Scan for the cell matching the given text and deliver its (x, y) coordinate at center. 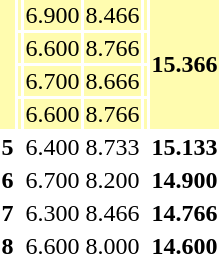
14.900 (184, 180)
6.900 (52, 15)
6.400 (52, 147)
6 (8, 180)
14.766 (184, 213)
15.366 (184, 64)
7 (8, 213)
8.733 (112, 147)
5 (8, 147)
15.133 (184, 147)
6.300 (52, 213)
8.200 (112, 180)
8.666 (112, 81)
